Pinpoint the cell where the given text exists, returning its [x, y] midpoint coordinate. 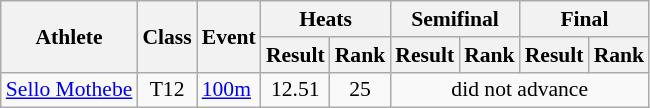
did not advance [520, 90]
Athlete [70, 36]
Sello Mothebe [70, 90]
Semifinal [454, 19]
Final [584, 19]
Class [166, 36]
Heats [326, 19]
Event [229, 36]
100m [229, 90]
T12 [166, 90]
25 [360, 90]
12.51 [296, 90]
